Locate the cell with the specified text and output its [x, y] center coordinate. 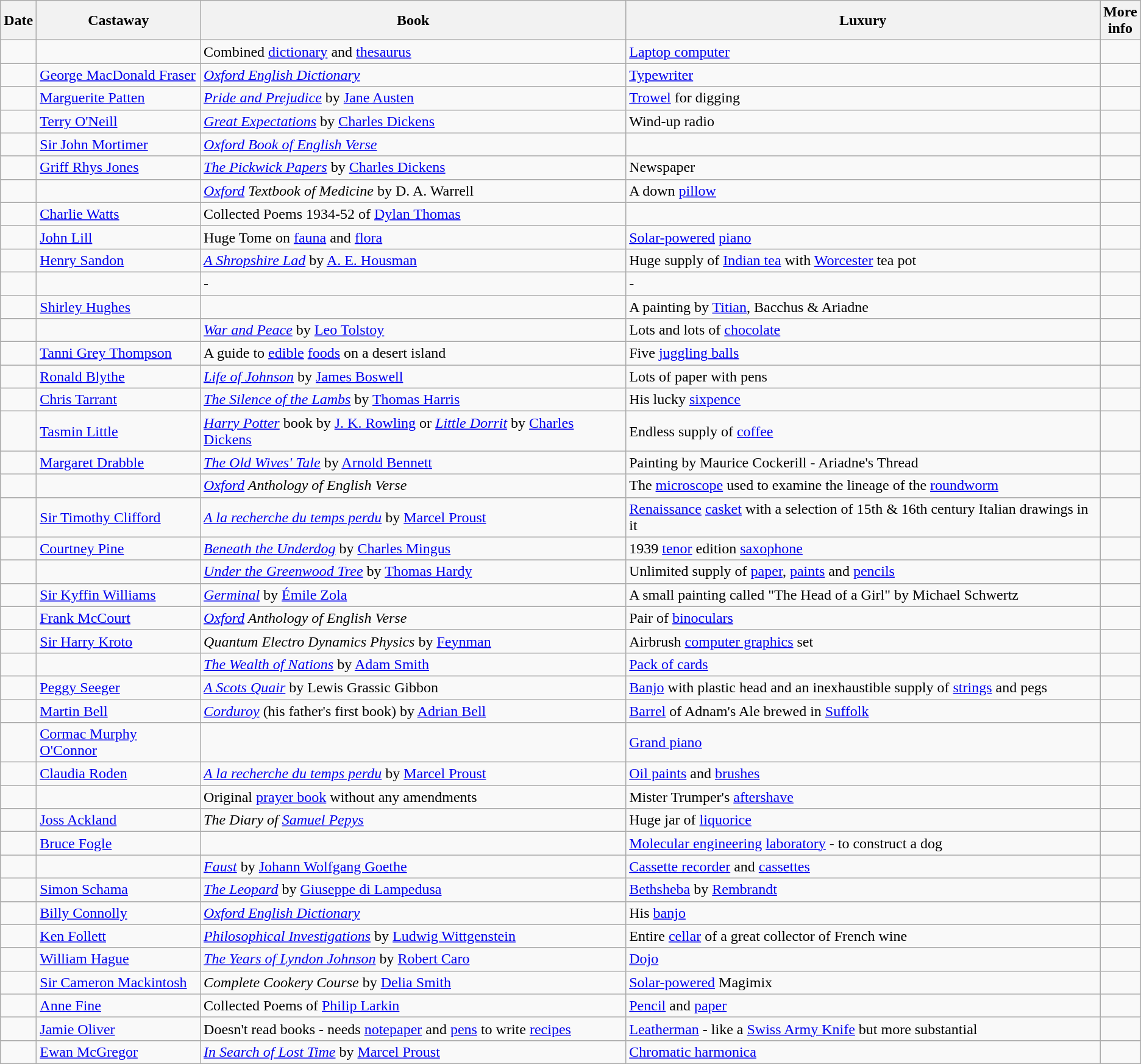
George MacDonald Fraser [118, 75]
Cassette recorder and cassettes [863, 867]
Sir Cameron Mackintosh [118, 982]
Trowel for digging [863, 98]
Henry Sandon [118, 260]
Entire cellar of a great collector of French wine [863, 936]
Claudia Roden [118, 774]
Dojo [863, 959]
Chris Tarrant [118, 400]
Leatherman - like a Swiss Army Knife but more substantial [863, 1029]
Charlie Watts [118, 214]
Billy Connolly [118, 913]
Faust by Johann Wolfgang Goethe [413, 867]
Luxury [863, 21]
Martin Bell [118, 711]
Solar-powered Magimix [863, 982]
Ewan McGregor [118, 1052]
The Years of Lyndon Johnson by Robert Caro [413, 959]
The microscope used to examine the lineage of the roundworm [863, 486]
Terry O'Neill [118, 121]
Jamie Oliver [118, 1029]
John Lill [118, 237]
Chromatic harmonica [863, 1052]
Anne Fine [118, 1005]
Tanni Grey Thompson [118, 353]
William Hague [118, 959]
Barrel of Adnam's Ale brewed in Suffolk [863, 711]
Griff Rhys Jones [118, 168]
Combined dictionary and thesaurus [413, 52]
Cormac Murphy O'Connor [118, 742]
Date [18, 21]
Airbrush computer graphics set [863, 641]
A Scots Quair by Lewis Grassic Gibbon [413, 687]
Renaissance casket with a selection of 15th & 16th century Italian drawings in it [863, 517]
Oxford Textbook of Medicine by D. A. Warrell [413, 191]
Typewriter [863, 75]
Banjo with plastic head and an inexhaustible supply of strings and pegs [863, 687]
Oil paints and brushes [863, 774]
Life of Johnson by James Boswell [413, 377]
The Diary of Samuel Pepys [413, 820]
A small painting called "The Head of a Girl" by Michael Schwertz [863, 595]
1939 tenor edition saxophone [863, 548]
Germinal by Émile Zola [413, 595]
A painting by Titian, Bacchus & Ariadne [863, 307]
Huge jar of liquorice [863, 820]
Sir Harry Kroto [118, 641]
Ronald Blythe [118, 377]
Molecular engineering laboratory - to construct a dog [863, 843]
Painting by Maurice Cockerill - Ariadne's Thread [863, 463]
Complete Cookery Course by Delia Smith [413, 982]
Endless supply of coffee [863, 431]
Pack of cards [863, 664]
The Wealth of Nations by Adam Smith [413, 664]
Peggy Seeger [118, 687]
Castaway [118, 21]
Laptop computer [863, 52]
Wind-up radio [863, 121]
Corduroy (his father's first book) by Adrian Bell [413, 711]
Under the Greenwood Tree by Thomas Hardy [413, 572]
The Old Wives' Tale by Arnold Bennett [413, 463]
In Search of Lost Time by Marcel Proust [413, 1052]
Lots and lots of chocolate [863, 330]
Courtney Pine [118, 548]
Huge Tome on fauna and flora [413, 237]
Bruce Fogle [118, 843]
Huge supply of Indian tea with Worcester tea pot [863, 260]
Simon Schama [118, 890]
A guide to edible foods on a desert island [413, 353]
Shirley Hughes [118, 307]
Book [413, 21]
Pride and Prejudice by Jane Austen [413, 98]
The Leopard by Giuseppe di Lampedusa [413, 890]
A down pillow [863, 191]
Original prayer book without any amendments [413, 797]
Philosophical Investigations by Ludwig Wittgenstein [413, 936]
Unlimited supply of paper, paints and pencils [863, 572]
Moreinfo [1120, 21]
Frank McCourt [118, 618]
Sir Kyffin Williams [118, 595]
Beneath the Underdog by Charles Mingus [413, 548]
Mister Trumper's aftershave [863, 797]
Lots of paper with pens [863, 377]
Five juggling balls [863, 353]
The Silence of the Lambs by Thomas Harris [413, 400]
A Shropshire Lad by A. E. Housman [413, 260]
Solar-powered piano [863, 237]
Oxford Book of English Verse [413, 144]
Collected Poems of Philip Larkin [413, 1005]
Sir John Mortimer [118, 144]
Pencil and paper [863, 1005]
Ken Follett [118, 936]
Marguerite Patten [118, 98]
Doesn't read books - needs notepaper and pens to write recipes [413, 1029]
Joss Ackland [118, 820]
Tasmin Little [118, 431]
Sir Timothy Clifford [118, 517]
Quantum Electro Dynamics Physics by Feynman [413, 641]
Bethsheba by Rembrandt [863, 890]
Collected Poems 1934-52 of Dylan Thomas [413, 214]
His banjo [863, 913]
Harry Potter book by J. K. Rowling or Little Dorrit by Charles Dickens [413, 431]
Margaret Drabble [118, 463]
His lucky sixpence [863, 400]
Grand piano [863, 742]
The Pickwick Papers by Charles Dickens [413, 168]
Pair of binoculars [863, 618]
Newspaper [863, 168]
Great Expectations by Charles Dickens [413, 121]
War and Peace by Leo Tolstoy [413, 330]
